Output the (x, y) coordinate of the center of the cell containing the given text.  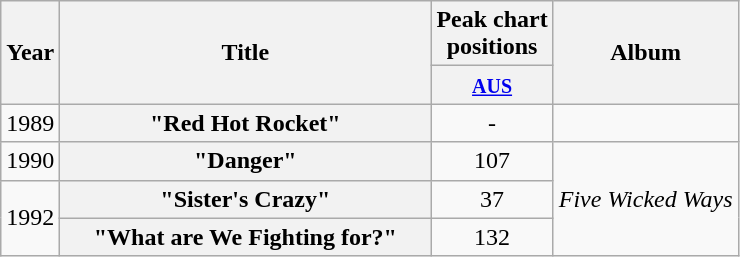
1989 (30, 123)
Album (646, 52)
132 (492, 237)
1990 (30, 161)
"Red Hot Rocket" (246, 123)
37 (492, 199)
- (492, 123)
"Danger" (246, 161)
Title (246, 52)
1992 (30, 218)
AUS (492, 85)
Peak chartpositions (492, 34)
Five Wicked Ways (646, 199)
"What are We Fighting for?" (246, 237)
Year (30, 52)
"Sister's Crazy" (246, 199)
107 (492, 161)
